Provide the [X, Y] coordinate of the cell's center where the given text is located.  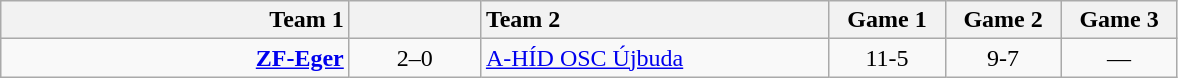
— [1119, 58]
9-7 [1003, 58]
ZF-Eger [176, 58]
Team 1 [176, 20]
A-HÍD OSC Újbuda [654, 58]
11-5 [887, 58]
2–0 [414, 58]
Game 2 [1003, 20]
Game 1 [887, 20]
Team 2 [654, 20]
Game 3 [1119, 20]
